Capture the cell that displays the provided text and extract its [x, y] central coordinate. 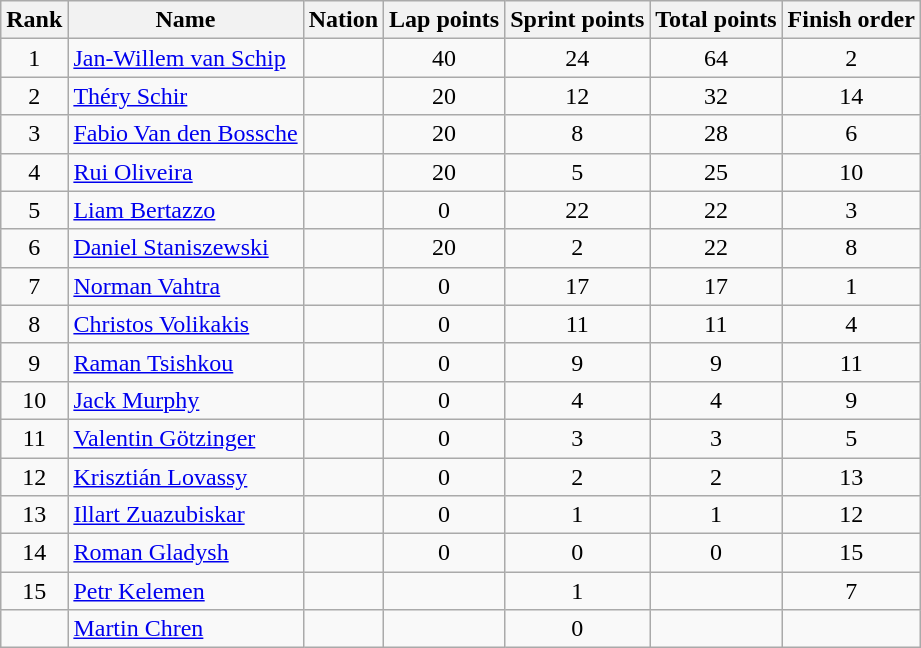
Krisztián Lovassy [186, 477]
Daniel Staniszewski [186, 248]
Total points [716, 20]
Rank [34, 20]
Rui Oliveira [186, 172]
Norman Vahtra [186, 286]
25 [716, 172]
Liam Bertazzo [186, 210]
Martin Chren [186, 629]
Jack Murphy [186, 400]
Christos Volikakis [186, 324]
64 [716, 58]
Illart Zuazubiskar [186, 515]
Fabio Van den Bossche [186, 134]
Roman Gladysh [186, 553]
Finish order [851, 20]
28 [716, 134]
Lap points [444, 20]
Petr Kelemen [186, 591]
Jan-Willem van Schip [186, 58]
Name [186, 20]
Sprint points [578, 20]
Théry Schir [186, 96]
Nation [343, 20]
24 [578, 58]
Raman Tsishkou [186, 362]
32 [716, 96]
40 [444, 58]
Valentin Götzinger [186, 438]
